Output the [x, y] coordinate of the center of the cell containing the given text.  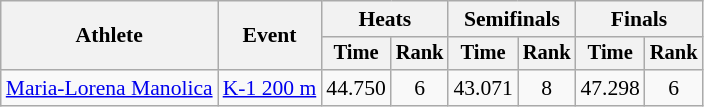
Maria-Lorena Manolica [110, 88]
Athlete [110, 36]
43.071 [482, 88]
Finals [638, 19]
44.750 [356, 88]
Event [270, 36]
Semifinals [512, 19]
8 [547, 88]
Heats [384, 19]
K-1 200 m [270, 88]
47.298 [610, 88]
